Identify which cell holds the provided text, then report its [x, y] central coordinate. 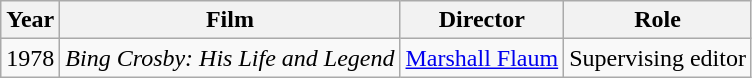
Marshall Flaum [482, 58]
Film [230, 20]
Bing Crosby: His Life and Legend [230, 58]
Role [658, 20]
1978 [30, 58]
Director [482, 20]
Year [30, 20]
Supervising editor [658, 58]
